From the cell containing the given text, extract its center point as (X, Y) coordinate. 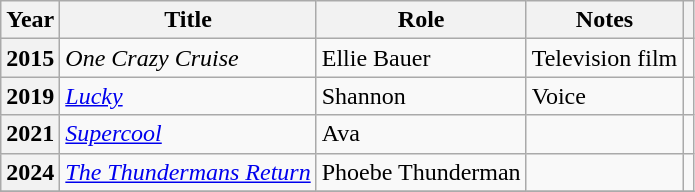
2024 (30, 172)
Lucky (188, 96)
Year (30, 20)
Television film (604, 58)
2015 (30, 58)
2019 (30, 96)
One Crazy Cruise (188, 58)
2021 (30, 134)
Phoebe Thunderman (421, 172)
Supercool (188, 134)
Title (188, 20)
Notes (604, 20)
Ellie Bauer (421, 58)
Voice (604, 96)
Shannon (421, 96)
The Thundermans Return (188, 172)
Ava (421, 134)
Role (421, 20)
